Scan for the cell matching the given text and deliver its (X, Y) coordinate at center. 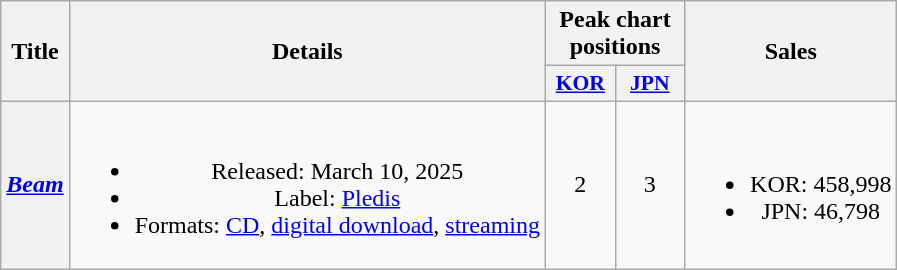
2 (581, 184)
3 (650, 184)
Beam (35, 184)
Title (35, 52)
KOR (581, 84)
JPN (650, 84)
Details (307, 52)
Released: March 10, 2025Label: PledisFormats: CD, digital download, streaming (307, 184)
Sales (791, 52)
KOR: 458,998JPN: 46,798 (791, 184)
Peak chart positions (616, 34)
